Extract the [x, y] coordinate from the center of the cell holding the provided text.  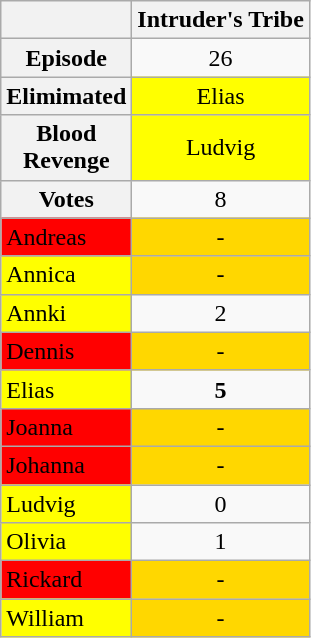
26 [221, 58]
Blood Revenge [66, 148]
Annica [66, 275]
0 [221, 503]
Annki [66, 313]
2 [221, 313]
Johanna [66, 465]
Episode [66, 58]
William [66, 618]
Intruder's Tribe [221, 20]
Elimimated [66, 96]
Andreas [66, 237]
Rickard [66, 580]
1 [221, 542]
Votes [66, 199]
8 [221, 199]
5 [221, 389]
Dennis [66, 351]
Olivia [66, 542]
Joanna [66, 427]
